Find where the given text appears and provide that cell's center as (X, Y) coordinate. 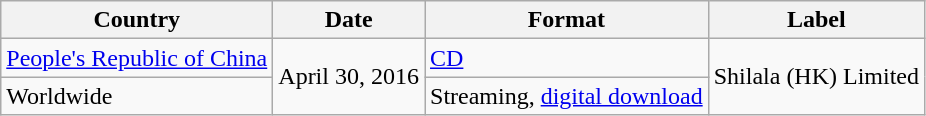
Date (349, 20)
Worldwide (137, 96)
CD (566, 58)
Label (816, 20)
April 30, 2016 (349, 77)
People's Republic of China (137, 58)
Shilala (HK) Limited (816, 77)
Country (137, 20)
Format (566, 20)
Streaming, digital download (566, 96)
